Identify which cell holds the provided text, then report its [X, Y] central coordinate. 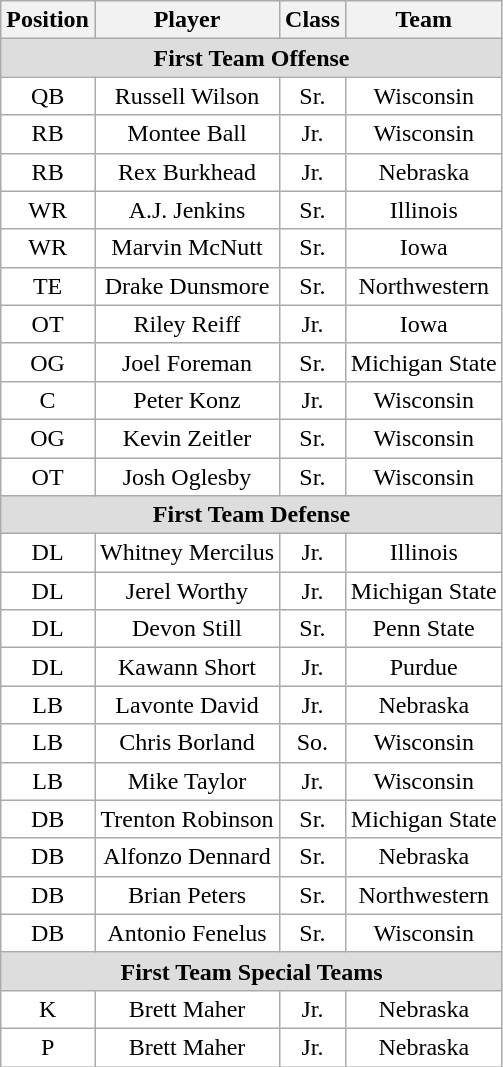
Team [424, 20]
Drake Dunsmore [186, 286]
Whitney Mercilus [186, 553]
Kevin Zeitler [186, 438]
Marvin McNutt [186, 248]
P [48, 1047]
A.J. Jenkins [186, 210]
Trenton Robinson [186, 819]
Riley Reiff [186, 324]
Joel Foreman [186, 362]
QB [48, 96]
Russell Wilson [186, 96]
Mike Taylor [186, 781]
Chris Borland [186, 743]
Montee Ball [186, 134]
First Team Special Teams [252, 971]
Antonio Fenelus [186, 933]
First Team Defense [252, 515]
Peter Konz [186, 400]
Jerel Worthy [186, 591]
C [48, 400]
Brian Peters [186, 895]
Purdue [424, 667]
Josh Oglesby [186, 477]
First Team Offense [252, 58]
Lavonte David [186, 705]
Class [313, 20]
Penn State [424, 629]
Alfonzo Dennard [186, 857]
TE [48, 286]
Position [48, 20]
Devon Still [186, 629]
Player [186, 20]
So. [313, 743]
K [48, 1009]
Kawann Short [186, 667]
Rex Burkhead [186, 172]
